Determine the (X, Y) coordinate at the center of the cell enclosing the given text.  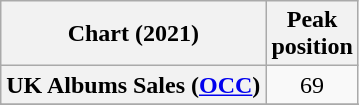
Chart (2021) (134, 34)
69 (312, 85)
UK Albums Sales (OCC) (134, 85)
Peakposition (312, 34)
